Output the [X, Y] coordinate of the center of the cell containing the given text.  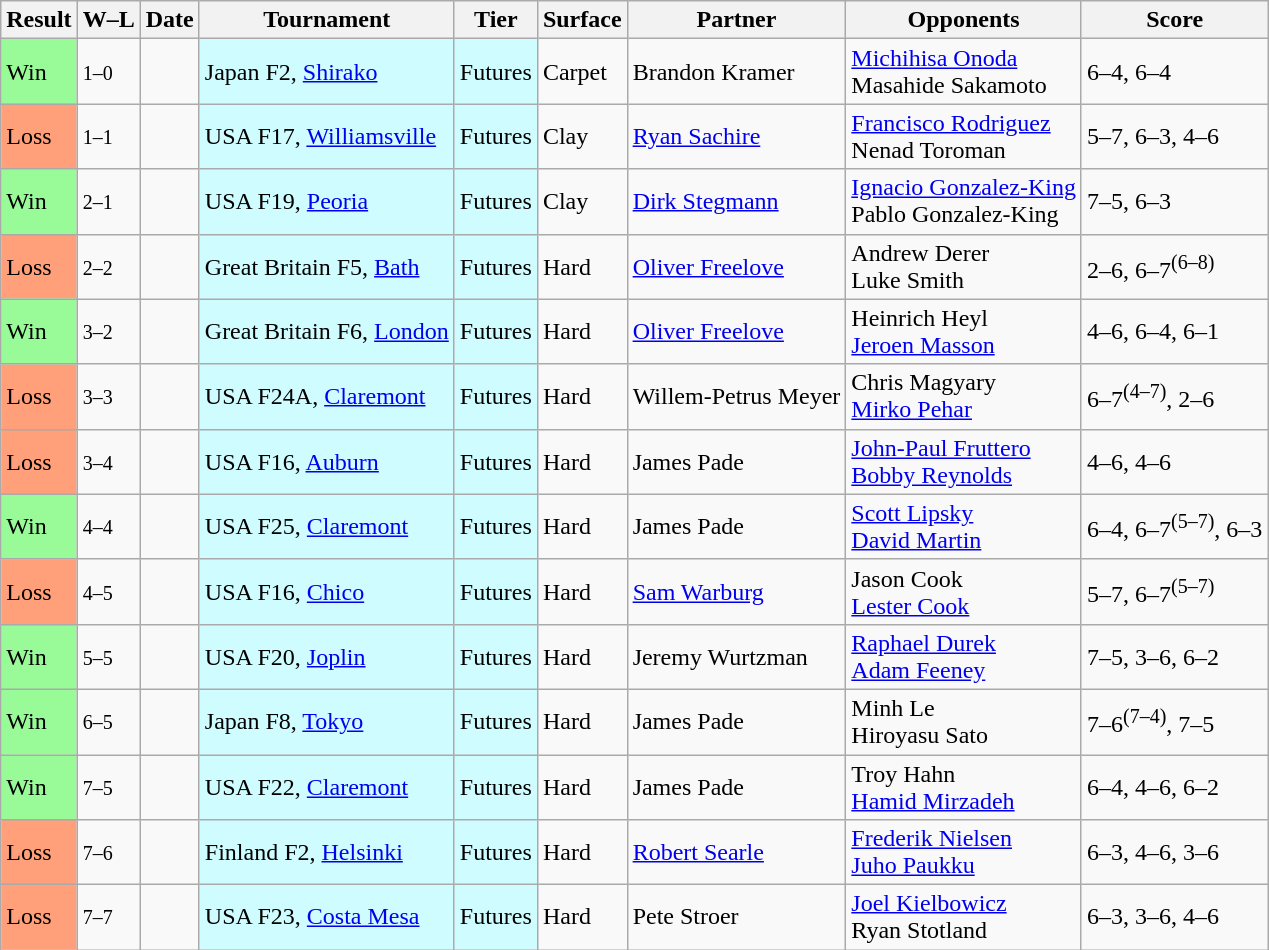
5–5 [108, 656]
Result [39, 20]
6–4, 6–4 [1174, 72]
Willem-Petrus Meyer [736, 396]
6–4, 4–6, 6–2 [1174, 786]
3–2 [108, 332]
USA F23, Costa Mesa [326, 918]
Japan F8, Tokyo [326, 722]
Joel Kielbowicz Ryan Stotland [964, 918]
6–4, 6–7(5–7), 6–3 [1174, 526]
6–3, 3–6, 4–6 [1174, 918]
Sam Warburg [736, 592]
Dirk Stegmann [736, 202]
4–6, 4–6 [1174, 462]
Troy Hahn Hamid Mirzadeh [964, 786]
1–1 [108, 136]
Ryan Sachire [736, 136]
Opponents [964, 20]
7–7 [108, 918]
Japan F2, Shirako [326, 72]
Michihisa Onoda Masahide Sakamoto [964, 72]
Surface [582, 20]
Chris Magyary Mirko Pehar [964, 396]
Carpet [582, 72]
6–5 [108, 722]
Brandon Kramer [736, 72]
USA F16, Auburn [326, 462]
USA F19, Peoria [326, 202]
Tier [496, 20]
Scott Lipsky David Martin [964, 526]
Tournament [326, 20]
Great Britain F5, Bath [326, 266]
7–6 [108, 852]
Heinrich Heyl Jeroen Masson [964, 332]
7–5 [108, 786]
4–4 [108, 526]
Minh Le Hiroyasu Sato [964, 722]
3–4 [108, 462]
Jason Cook Lester Cook [964, 592]
2–2 [108, 266]
7–6(7–4), 7–5 [1174, 722]
Andrew Derer Luke Smith [964, 266]
4–5 [108, 592]
Great Britain F6, London [326, 332]
John-Paul Fruttero Bobby Reynolds [964, 462]
Partner [736, 20]
Frederik Nielsen Juho Paukku [964, 852]
1–0 [108, 72]
Francisco Rodriguez Nenad Toroman [964, 136]
6–7(4–7), 2–6 [1174, 396]
USA F24A, Claremont [326, 396]
USA F20, Joplin [326, 656]
Raphael Durek Adam Feeney [964, 656]
USA F17, Williamsville [326, 136]
5–7, 6–3, 4–6 [1174, 136]
5–7, 6–7(5–7) [1174, 592]
Score [1174, 20]
Jeremy Wurtzman [736, 656]
7–5, 3–6, 6–2 [1174, 656]
Robert Searle [736, 852]
2–6, 6–7(6–8) [1174, 266]
Finland F2, Helsinki [326, 852]
7–5, 6–3 [1174, 202]
USA F22, Claremont [326, 786]
4–6, 6–4, 6–1 [1174, 332]
6–3, 4–6, 3–6 [1174, 852]
Date [170, 20]
3–3 [108, 396]
USA F16, Chico [326, 592]
2–1 [108, 202]
USA F25, Claremont [326, 526]
Ignacio Gonzalez-King Pablo Gonzalez-King [964, 202]
W–L [108, 20]
Pete Stroer [736, 918]
